Pinpoint the cell where the given text exists, returning its [X, Y] midpoint coordinate. 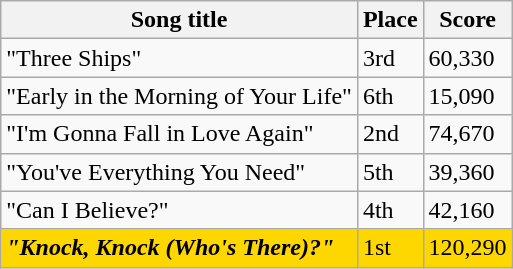
15,090 [468, 96]
3rd [390, 58]
60,330 [468, 58]
"Knock, Knock (Who's There)?" [180, 248]
"You've Everything You Need" [180, 172]
42,160 [468, 210]
39,360 [468, 172]
"Can I Believe?" [180, 210]
"Three Ships" [180, 58]
4th [390, 210]
Song title [180, 20]
"I'm Gonna Fall in Love Again" [180, 134]
Score [468, 20]
5th [390, 172]
1st [390, 248]
"Early in the Morning of Your Life" [180, 96]
120,290 [468, 248]
74,670 [468, 134]
6th [390, 96]
2nd [390, 134]
Place [390, 20]
